Provide the (x, y) coordinate of the cell's center where the given text is located.  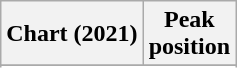
Chart (2021) (72, 34)
Peakposition (189, 34)
